From the cell containing the given text, extract its center point as (X, Y) coordinate. 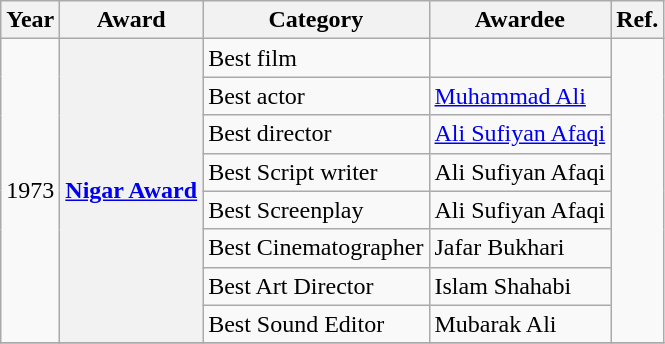
Best film (316, 58)
Best Script writer (316, 172)
Best Screenplay (316, 210)
Best Art Director (316, 286)
Best actor (316, 96)
Ref. (638, 20)
Muhammad Ali (520, 96)
Best director (316, 134)
Islam Shahabi (520, 286)
Best Cinematographer (316, 248)
Award (132, 20)
1973 (30, 191)
Mubarak Ali (520, 324)
Year (30, 20)
Awardee (520, 20)
Jafar Bukhari (520, 248)
Nigar Award (132, 191)
Category (316, 20)
Best Sound Editor (316, 324)
